Find where the given text appears and provide that cell's center as [X, Y] coordinate. 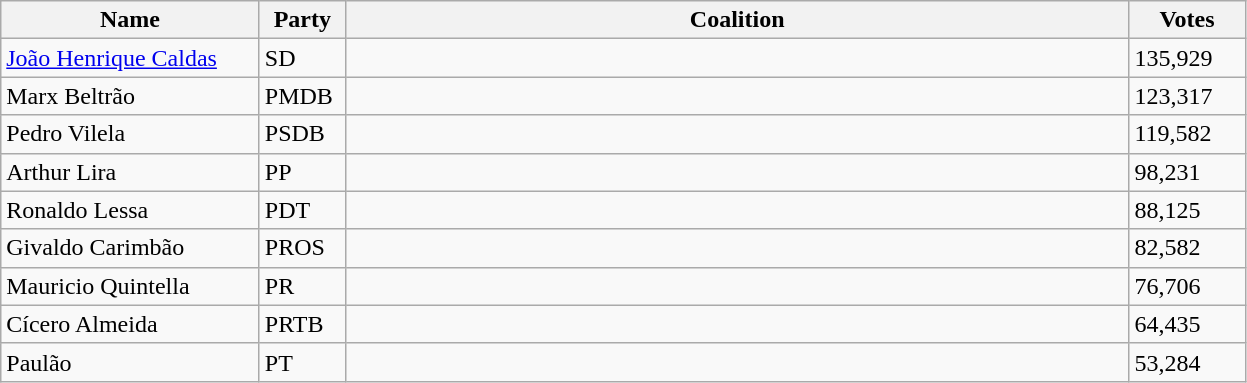
135,929 [1187, 58]
Cícero Almeida [130, 324]
Coalition [737, 20]
PROS [302, 248]
Paulão [130, 362]
Pedro Vilela [130, 134]
64,435 [1187, 324]
PT [302, 362]
PDT [302, 210]
SD [302, 58]
Name [130, 20]
Arthur Lira [130, 172]
119,582 [1187, 134]
PRTB [302, 324]
98,231 [1187, 172]
82,582 [1187, 248]
Marx Beltrão [130, 96]
88,125 [1187, 210]
123,317 [1187, 96]
Ronaldo Lessa [130, 210]
PSDB [302, 134]
João Henrique Caldas [130, 58]
Votes [1187, 20]
53,284 [1187, 362]
Givaldo Carimbão [130, 248]
76,706 [1187, 286]
PP [302, 172]
Mauricio Quintella [130, 286]
Party [302, 20]
PMDB [302, 96]
PR [302, 286]
